Locate the cell with the specified text and output its (X, Y) center coordinate. 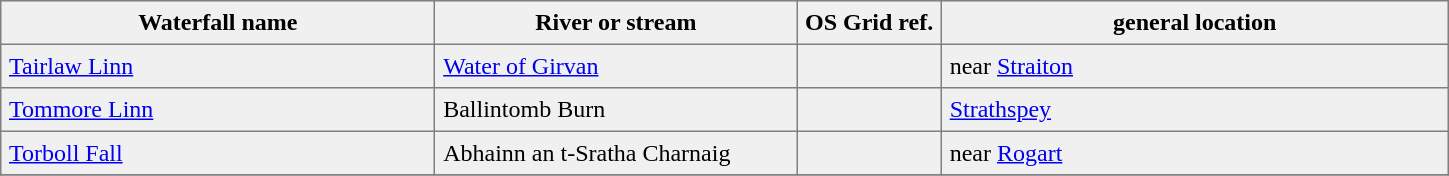
general location (1194, 23)
Tairlaw Linn (218, 66)
near Straiton (1194, 66)
Strathspey (1194, 110)
Water of Girvan (616, 66)
Waterfall name (218, 23)
Tommore Linn (218, 110)
Torboll Fall (218, 153)
Abhainn an t-Sratha Charnaig (616, 153)
Ballintomb Burn (616, 110)
River or stream (616, 23)
near Rogart (1194, 153)
OS Grid ref. (870, 23)
